Return the [X, Y] coordinate for the center point of the cell that contains the specified text.  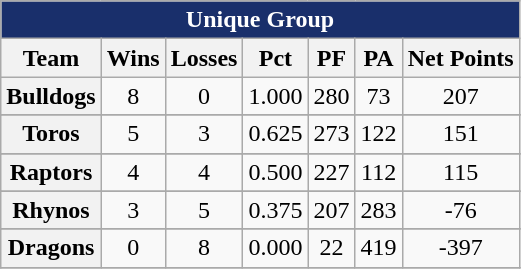
419 [378, 248]
280 [332, 96]
0.375 [276, 210]
Dragons [51, 248]
Net Points [460, 58]
122 [378, 134]
Unique Group [260, 20]
Team [51, 58]
115 [460, 172]
73 [378, 96]
283 [378, 210]
0.000 [276, 248]
112 [378, 172]
151 [460, 134]
Toros [51, 134]
PA [378, 58]
Bulldogs [51, 96]
273 [332, 134]
1.000 [276, 96]
Losses [204, 58]
Raptors [51, 172]
0.500 [276, 172]
Wins [133, 58]
PF [332, 58]
22 [332, 248]
Pct [276, 58]
227 [332, 172]
Rhynos [51, 210]
-397 [460, 248]
-76 [460, 210]
0.625 [276, 134]
